Determine the [X, Y] coordinate at the center of the cell enclosing the given text.  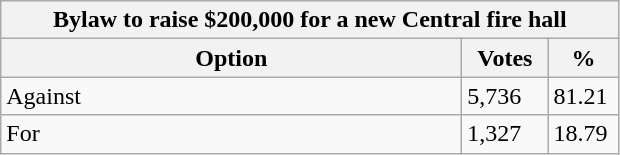
81.21 [584, 96]
% [584, 58]
Option [232, 58]
For [232, 134]
Bylaw to raise $200,000 for a new Central fire hall [310, 20]
Votes [505, 58]
1,327 [505, 134]
18.79 [584, 134]
Against [232, 96]
5,736 [505, 96]
